Extract the [x, y] coordinate from the center of the cell holding the provided text.  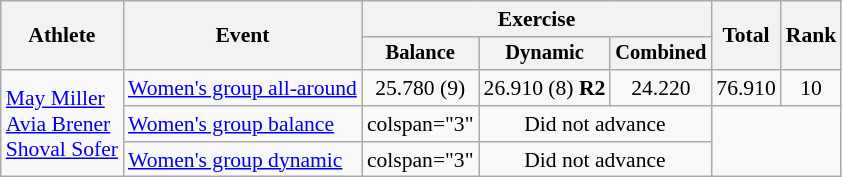
Athlete [62, 36]
24.220 [660, 88]
26.910 (8) R2 [545, 88]
Rank [812, 36]
Did not advance [596, 124]
Women's group balance [242, 124]
10 [812, 88]
Dynamic [545, 54]
Combined [660, 54]
25.780 (9) [420, 88]
colspan="3" [420, 124]
Exercise [536, 19]
Women's group all-around [242, 88]
Total [746, 36]
Event [242, 36]
Balance [420, 54]
76.910 [746, 88]
May MillerAvia BrenerShoval Sofer [62, 124]
